Identify which cell holds the provided text, then report its (X, Y) central coordinate. 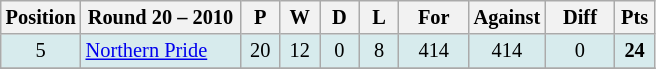
12 (300, 51)
Pts (635, 17)
20 (260, 51)
Diff (580, 17)
P (260, 17)
W (300, 17)
Round 20 – 2010 (161, 17)
L (379, 17)
Northern Pride (161, 51)
5 (41, 51)
24 (635, 51)
Against (508, 17)
D (340, 17)
Position (41, 17)
8 (379, 51)
For (434, 17)
